Pinpoint the cell where the given text exists, returning its (X, Y) midpoint coordinate. 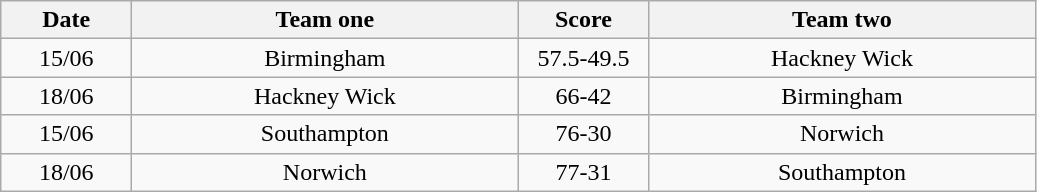
77-31 (584, 172)
Date (66, 20)
76-30 (584, 134)
Score (584, 20)
Team two (842, 20)
66-42 (584, 96)
Team one (325, 20)
57.5-49.5 (584, 58)
